From the cell containing the given text, extract its center point as [x, y] coordinate. 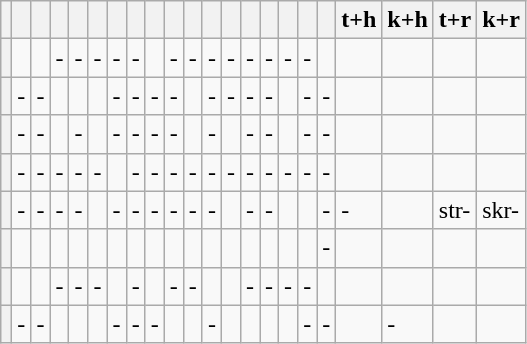
skr- [502, 210]
str- [454, 210]
k+r [502, 20]
t+r [454, 20]
k+h [408, 20]
t+h [359, 20]
